Scan for the cell matching the given text and deliver its [X, Y] coordinate at center. 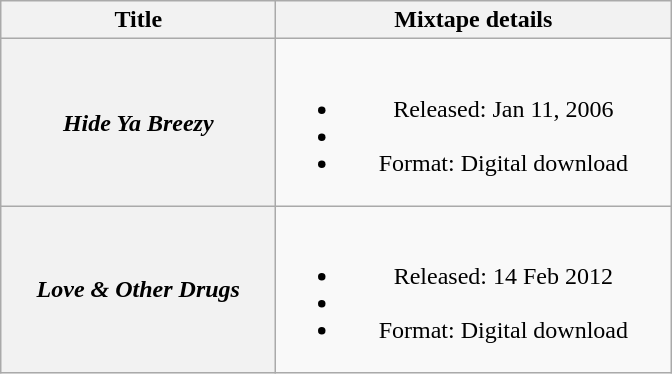
Mixtape details [474, 20]
Released: Jan 11, 2006Format: Digital download [474, 122]
Hide Ya Breezy [138, 122]
Love & Other Drugs [138, 290]
Title [138, 20]
Released: 14 Feb 2012Format: Digital download [474, 290]
